Scan for the cell matching the given text and deliver its [x, y] coordinate at center. 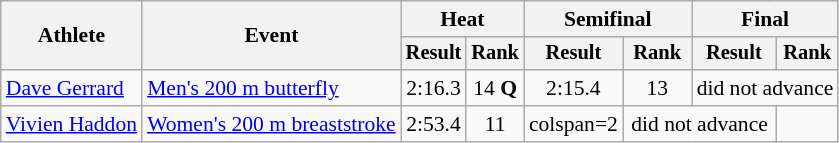
Women's 200 m breaststroke [272, 124]
colspan=2 [574, 124]
Semifinal [608, 19]
Men's 200 m butterfly [272, 88]
2:16.3 [434, 88]
Event [272, 36]
13 [658, 88]
Final [766, 19]
Heat [462, 19]
14 Q [495, 88]
2:15.4 [574, 88]
2:53.4 [434, 124]
Dave Gerrard [72, 88]
Vivien Haddon [72, 124]
11 [495, 124]
Athlete [72, 36]
